Capture the cell that displays the provided text and extract its (x, y) central coordinate. 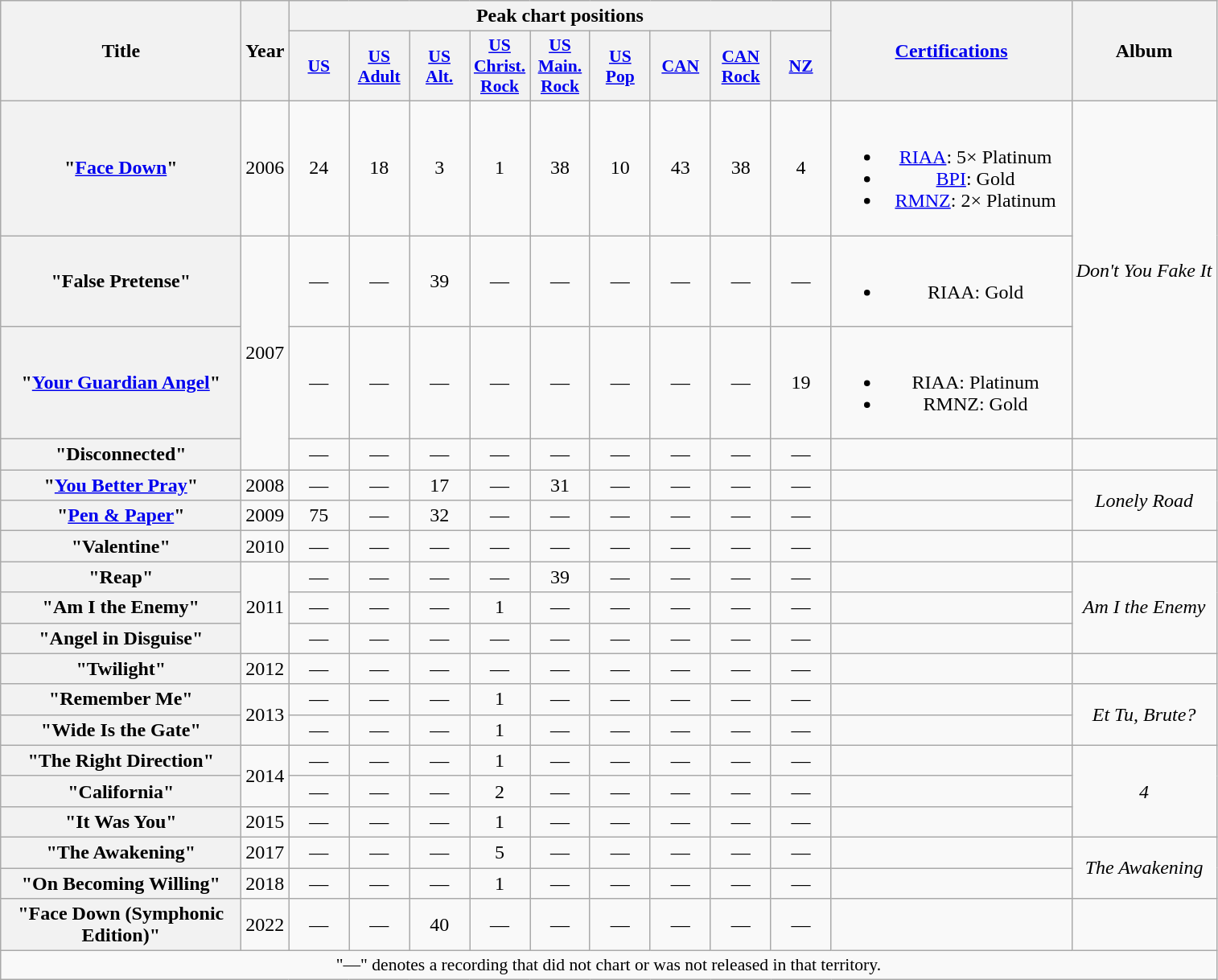
RIAA: 5× PlatinumBPI: GoldRMNZ: 2× Platinum (951, 167)
"California" (121, 791)
"Am I the Enemy" (121, 607)
2011 (265, 607)
2012 (265, 669)
The Awakening (1144, 867)
"Face Down (Symphonic Edition)" (121, 925)
"—" denotes a recording that did not chart or was not released in that territory. (608, 966)
USAdult (380, 66)
"False Pretense" (121, 280)
Am I the Enemy (1144, 607)
2015 (265, 821)
19 (801, 383)
"The Awakening" (121, 852)
2007 (265, 352)
Lonely Road (1144, 500)
2009 (265, 516)
2017 (265, 852)
40 (439, 925)
NZ (801, 66)
Certifications (951, 51)
43 (681, 167)
USPop (619, 66)
"It Was You" (121, 821)
3 (439, 167)
"On Becoming Willing" (121, 883)
CAN (681, 66)
31 (560, 485)
"Twilight" (121, 669)
"Wide Is the Gate" (121, 730)
2 (500, 791)
"Disconnected" (121, 455)
CANRock (740, 66)
2018 (265, 883)
17 (439, 485)
USMain.Rock (560, 66)
"Reap" (121, 577)
2014 (265, 776)
2008 (265, 485)
2006 (265, 167)
"You Better Pray" (121, 485)
Title (121, 51)
USAlt. (439, 66)
24 (319, 167)
10 (619, 167)
"The Right Direction" (121, 760)
Et Tu, Brute? (1144, 714)
"Remember Me" (121, 699)
RIAA: Gold (951, 280)
"Pen & Paper" (121, 516)
5 (500, 852)
"Face Down" (121, 167)
US (319, 66)
Don't You Fake It (1144, 270)
"Angel in Disguise" (121, 638)
"Valentine" (121, 546)
USChrist.Rock (500, 66)
RIAA: PlatinumRMNZ: Gold (951, 383)
32 (439, 516)
18 (380, 167)
Peak chart positions (560, 16)
2010 (265, 546)
75 (319, 516)
"Your Guardian Angel" (121, 383)
2022 (265, 925)
2013 (265, 714)
Year (265, 51)
Album (1144, 51)
